From the cell containing the given text, extract its center point as (x, y) coordinate. 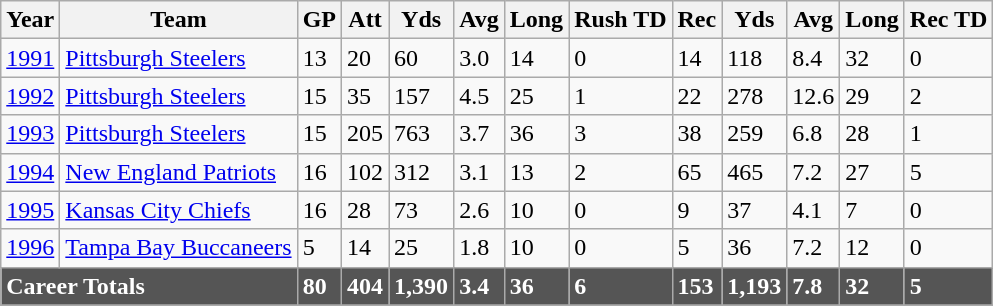
3.0 (480, 58)
Year (30, 20)
3 (620, 134)
Team (178, 20)
6.8 (814, 134)
New England Patriots (178, 172)
27 (872, 172)
8.4 (814, 58)
4.5 (480, 96)
Tampa Bay Buccaneers (178, 248)
1,390 (422, 286)
6 (620, 286)
2.6 (480, 210)
1.8 (480, 248)
20 (364, 58)
118 (754, 58)
29 (872, 96)
3.1 (480, 172)
404 (364, 286)
153 (697, 286)
763 (422, 134)
35 (364, 96)
12 (872, 248)
9 (697, 210)
3.7 (480, 134)
1992 (30, 96)
80 (319, 286)
65 (697, 172)
60 (422, 58)
3.4 (480, 286)
12.6 (814, 96)
465 (754, 172)
7 (872, 210)
1991 (30, 58)
312 (422, 172)
38 (697, 134)
1,193 (754, 286)
157 (422, 96)
Kansas City Chiefs (178, 210)
278 (754, 96)
Att (364, 20)
1996 (30, 248)
Rec TD (948, 20)
Career Totals (149, 286)
37 (754, 210)
Rush TD (620, 20)
259 (754, 134)
4.1 (814, 210)
1994 (30, 172)
GP (319, 20)
Rec (697, 20)
73 (422, 210)
1995 (30, 210)
7.8 (814, 286)
1993 (30, 134)
205 (364, 134)
22 (697, 96)
102 (364, 172)
